Capture the cell that displays the provided text and extract its (X, Y) central coordinate. 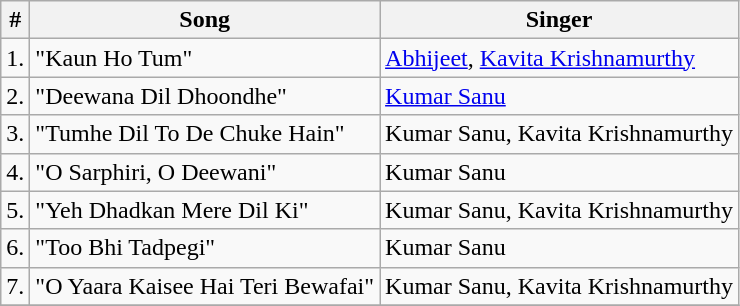
4. (16, 172)
"O Yaara Kaisee Hai Teri Bewafai" (205, 286)
1. (16, 58)
2. (16, 96)
3. (16, 134)
"Too Bhi Tadpegi" (205, 248)
# (16, 20)
7. (16, 286)
"Tumhe Dil To De Chuke Hain" (205, 134)
"Kaun Ho Tum" (205, 58)
5. (16, 210)
"O Sarphiri, O Deewani" (205, 172)
Singer (560, 20)
"Yeh Dhadkan Mere Dil Ki" (205, 210)
Song (205, 20)
"Deewana Dil Dhoondhe" (205, 96)
6. (16, 248)
Abhijeet, Kavita Krishnamurthy (560, 58)
